Scan for the cell matching the given text and deliver its (x, y) coordinate at center. 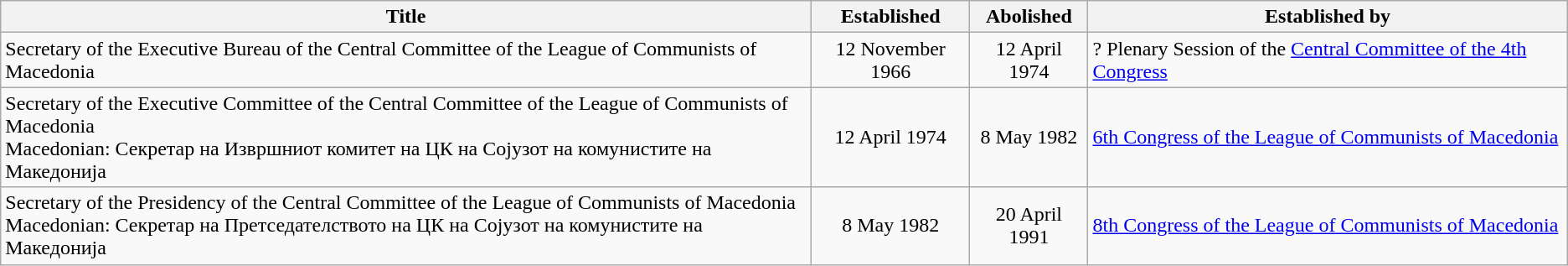
20 April 1991 (1029, 226)
Established (891, 17)
Established by (1328, 17)
Title (406, 17)
12 November 1966 (891, 60)
Secretary of the Executive Bureau of the Central Committee of the League of Communists of Macedonia (406, 60)
Abolished (1029, 17)
8th Congress of the League of Communists of Macedonia (1328, 226)
6th Congress of the League of Communists of Macedonia (1328, 138)
? Plenary Session of the Central Committee of the 4th Congress (1328, 60)
